Capture the cell that displays the provided text and extract its (X, Y) central coordinate. 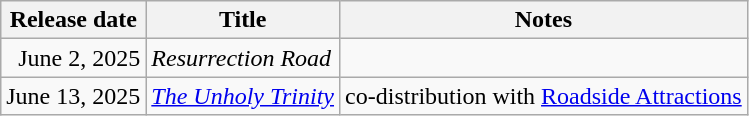
Resurrection Road (243, 58)
Title (243, 20)
The Unholy Trinity (243, 96)
Notes (544, 20)
co-distribution with Roadside Attractions (544, 96)
June 13, 2025 (74, 96)
Release date (74, 20)
June 2, 2025 (74, 58)
